Scan for the cell matching the given text and deliver its [x, y] coordinate at center. 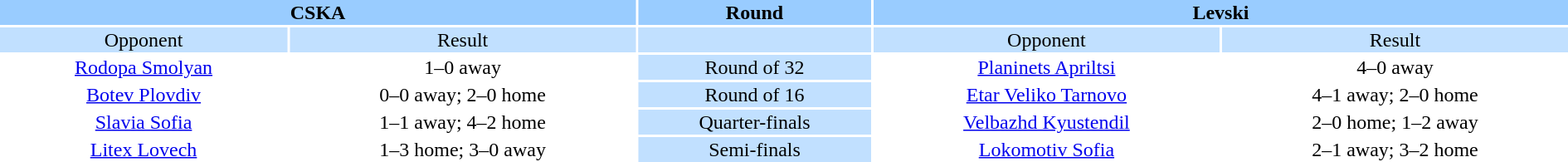
Round of 32 [755, 67]
Round of 16 [755, 95]
Lokomotiv Sofia [1047, 150]
0–0 away; 2–0 home [463, 95]
1–0 away [463, 67]
Planinets Apriltsi [1047, 67]
Etar Veliko Tarnovo [1047, 95]
4–0 away [1395, 67]
CSKA [318, 12]
Semi-finals [755, 150]
Velbazhd Kyustendil [1047, 122]
4–1 away; 2–0 home [1395, 95]
Slavia Sofia [144, 122]
Rodopa Smolyan [144, 67]
Quarter-finals [755, 122]
Levski [1221, 12]
Litex Lovech [144, 150]
2–0 home; 1–2 away [1395, 122]
1–3 home; 3–0 away [463, 150]
Round [755, 12]
1–1 away; 4–2 home [463, 122]
Botev Plovdiv [144, 95]
2–1 away; 3–2 home [1395, 150]
